For the text-containing cell, return its midpoint in [X, Y] coordinate format. 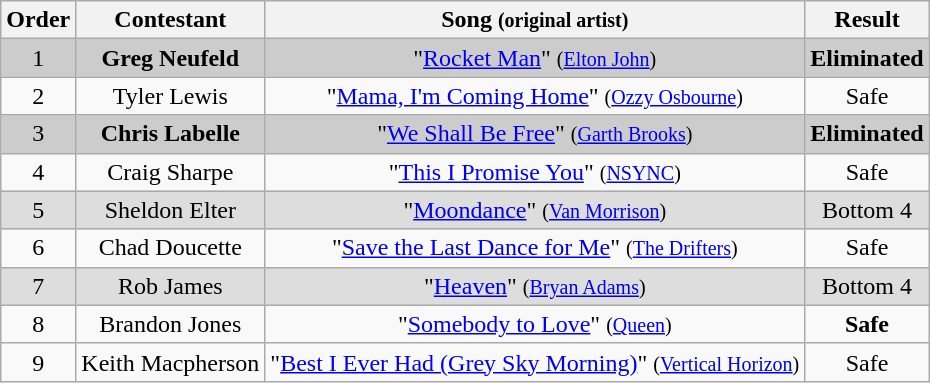
"Somebody to Love" (Queen) [535, 324]
3 [38, 134]
Greg Neufeld [170, 58]
Brandon Jones [170, 324]
7 [38, 286]
"Best I Ever Had (Grey Sky Morning)" (Vertical Horizon) [535, 362]
"Mama, I'm Coming Home" (Ozzy Osbourne) [535, 96]
9 [38, 362]
5 [38, 210]
6 [38, 248]
1 [38, 58]
Result [867, 20]
"Heaven" (Bryan Adams) [535, 286]
Song (original artist) [535, 20]
"Save the Last Dance for Me" (The Drifters) [535, 248]
8 [38, 324]
Keith Macpherson [170, 362]
Tyler Lewis [170, 96]
"This I Promise You" (NSYNC) [535, 172]
Contestant [170, 20]
Chris Labelle [170, 134]
2 [38, 96]
Craig Sharpe [170, 172]
"Moondance" (Van Morrison) [535, 210]
4 [38, 172]
"We Shall Be Free" (Garth Brooks) [535, 134]
Chad Doucette [170, 248]
Sheldon Elter [170, 210]
"Rocket Man" (Elton John) [535, 58]
Rob James [170, 286]
Order [38, 20]
